Pinpoint the cell where the given text exists, returning its [x, y] midpoint coordinate. 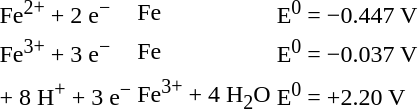
Fe [204, 51]
